Extract the [x, y] coordinate from the center of the cell holding the provided text.  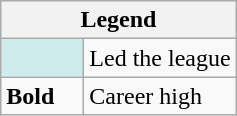
Bold [42, 96]
Legend [118, 20]
Led the league [160, 58]
Career high [160, 96]
